Capture the cell that displays the provided text and extract its (x, y) central coordinate. 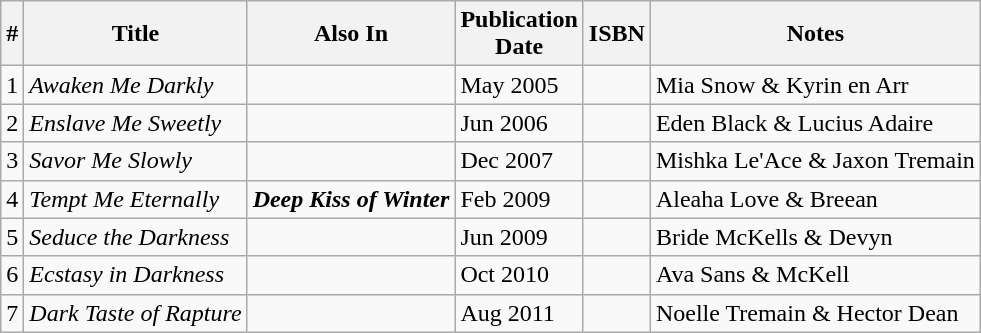
May 2005 (519, 85)
Aleaha Love & Breean (815, 199)
Deep Kiss of Winter (351, 199)
6 (12, 275)
Enslave Me Sweetly (136, 123)
Noelle Tremain & Hector Dean (815, 313)
4 (12, 199)
Dec 2007 (519, 161)
1 (12, 85)
3 (12, 161)
Jun 2006 (519, 123)
ISBN (616, 34)
Aug 2011 (519, 313)
Feb 2009 (519, 199)
Savor Me Slowly (136, 161)
PublicationDate (519, 34)
Mia Snow & Kyrin en Arr (815, 85)
Mishka Le'Ace & Jaxon Tremain (815, 161)
Tempt Me Eternally (136, 199)
Ava Sans & McKell (815, 275)
Ecstasy in Darkness (136, 275)
Title (136, 34)
Dark Taste of Rapture (136, 313)
Oct 2010 (519, 275)
2 (12, 123)
# (12, 34)
Eden Black & Lucius Adaire (815, 123)
Notes (815, 34)
Awaken Me Darkly (136, 85)
5 (12, 237)
Bride McKells & Devyn (815, 237)
Seduce the Darkness (136, 237)
7 (12, 313)
Jun 2009 (519, 237)
Also In (351, 34)
